Return (x, y) of the center of cell containing provided text 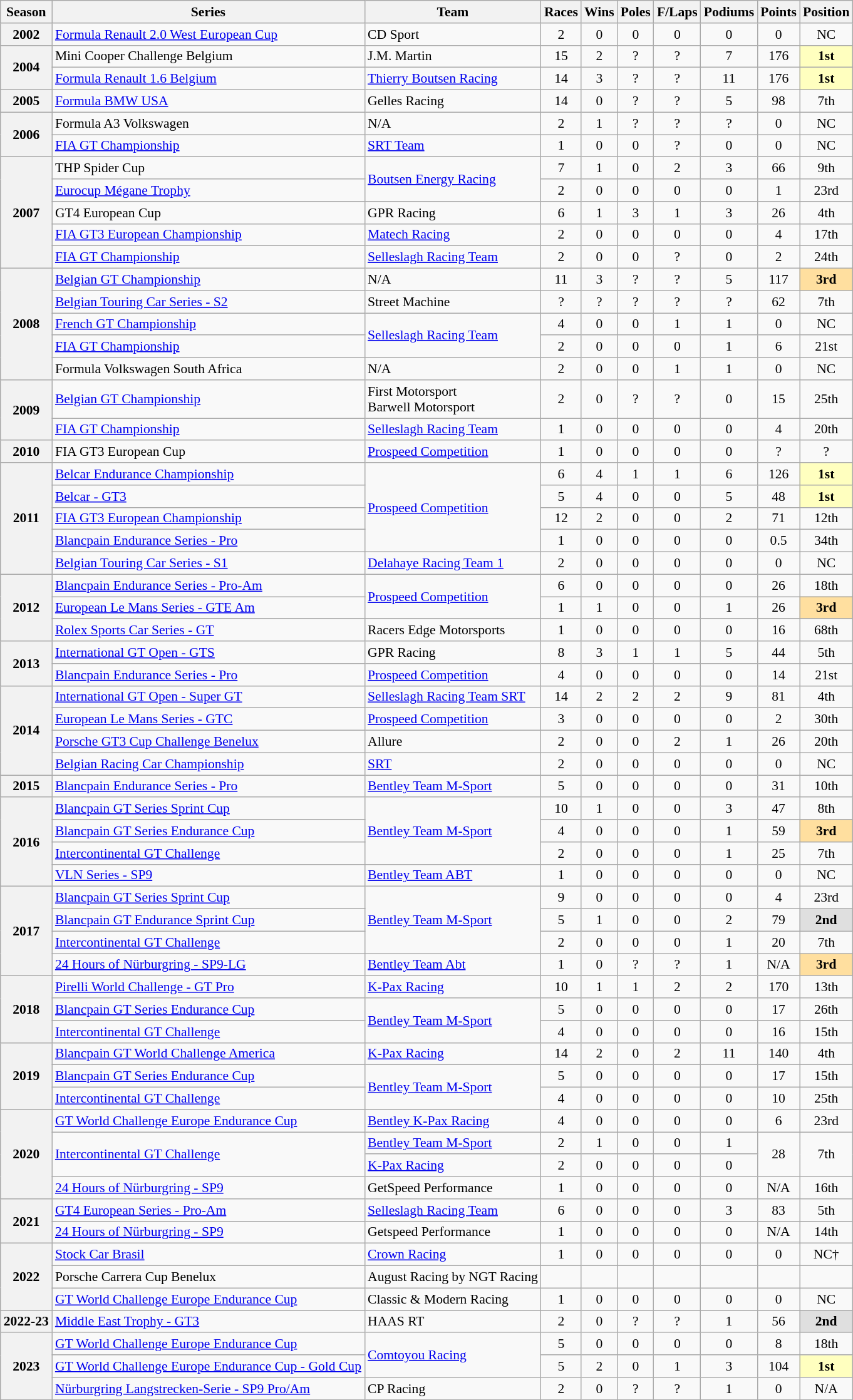
24 Hours of Nürburgring - SP9-LG (208, 965)
J.M. Martin (453, 56)
Gelles Racing (453, 101)
THP Spider Cup (208, 168)
31 (778, 786)
2010 (26, 452)
Formula Renault 1.6 Belgium (208, 79)
Bentley K-Pax Racing (453, 1121)
24th (826, 257)
17th (826, 235)
47 (778, 809)
Position (826, 12)
Bentley Team Abt (453, 965)
Boutsen Energy Racing (453, 179)
2017 (26, 931)
25 (778, 853)
2006 (26, 134)
GT4 European Series - Pro-Am (208, 1210)
2002 (26, 34)
GT World Challenge Europe Endurance Cup - Gold Cup (208, 1366)
Poles (636, 12)
Belcar - GT3 (208, 497)
European Le Mans Series - GTC (208, 719)
Thierry Boutsen Racing (453, 79)
12 (561, 518)
59 (778, 831)
Points (778, 12)
CD Sport (453, 34)
Bentley Team ABT (453, 875)
Porsche Carrera Cup Benelux (208, 1277)
34th (826, 541)
GetSpeed Performance (453, 1188)
International GT Open - GTS (208, 652)
16th (826, 1188)
83 (778, 1210)
66 (778, 168)
2004 (26, 68)
Blancpain GT World Challenge America (208, 1054)
Blancpain GT Endurance Sprint Cup (208, 920)
20 (778, 942)
Eurocup Mégane Trophy (208, 190)
2023 (26, 1366)
140 (778, 1054)
Belcar Endurance Championship (208, 474)
Allure (453, 742)
CP Racing (453, 1389)
NC† (826, 1255)
8th (826, 809)
Podiums (729, 12)
Blancpain Endurance Series - Pro-Am (208, 585)
GT4 European Cup (208, 213)
2015 (26, 786)
2007 (26, 213)
2022-23 (26, 1322)
28 (778, 1155)
2021 (26, 1221)
Formula BMW USA (208, 101)
12th (826, 518)
Matech Racing (453, 235)
13th (826, 987)
Nürburgring Langstrecken-Serie - SP9 Pro/Am (208, 1389)
Formula Volkswagen South Africa (208, 369)
Formula Renault 2.0 West European Cup (208, 34)
Delahaye Racing Team 1 (453, 564)
2011 (26, 518)
VLN Series - SP9 (208, 875)
126 (778, 474)
Street Machine (453, 302)
71 (778, 518)
Formula A3 Volkswagen (208, 123)
68th (826, 631)
2014 (26, 730)
HAAS RT (453, 1322)
98 (778, 101)
FIA GT3 European Cup (208, 452)
Crown Racing (453, 1255)
Mini Cooper Challenge Belgium (208, 56)
Season (26, 12)
Belgian Touring Car Series - S2 (208, 302)
26th (826, 1009)
August Racing by NGT Racing (453, 1277)
2008 (26, 324)
2013 (26, 664)
Pirelli World Challenge - GT Pro (208, 987)
Series (208, 12)
French GT Championship (208, 324)
117 (778, 280)
First Motorsport Barwell Motorsport (453, 399)
Races (561, 12)
10th (826, 786)
Comtoyou Racing (453, 1355)
79 (778, 920)
14th (826, 1232)
2012 (26, 607)
81 (778, 697)
International GT Open - Super GT (208, 697)
Selleslagh Racing Team SRT (453, 697)
SRT Team (453, 146)
2020 (26, 1154)
44 (778, 652)
Team (453, 12)
30th (826, 719)
Rolex Sports Car Series - GT (208, 631)
SRT (453, 764)
Belgian Touring Car Series - S1 (208, 564)
56 (778, 1322)
170 (778, 987)
Racers Edge Motorsports (453, 631)
2022 (26, 1277)
Getspeed Performance (453, 1232)
Stock Car Brasil (208, 1255)
2005 (26, 101)
Middle East Trophy - GT3 (208, 1322)
2009 (26, 411)
Classic & Modern Racing (453, 1299)
Wins (599, 12)
Belgian Racing Car Championship (208, 764)
2019 (26, 1076)
Porsche GT3 Cup Challenge Benelux (208, 742)
European Le Mans Series - GTE Am (208, 608)
2018 (26, 1009)
2016 (26, 842)
9th (826, 168)
0.5 (778, 541)
F/Laps (678, 12)
62 (778, 302)
104 (778, 1366)
48 (778, 497)
